Capture the cell that displays the provided text and extract its [x, y] central coordinate. 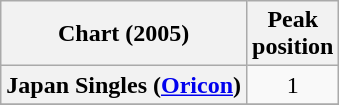
1 [293, 85]
Japan Singles (Oricon) [124, 85]
Peakposition [293, 34]
Chart (2005) [124, 34]
